Capture the cell that displays the provided text and extract its (x, y) central coordinate. 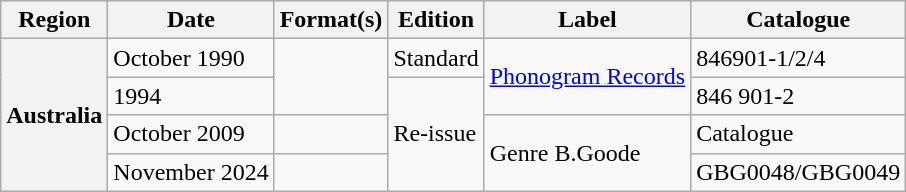
Australia (54, 115)
846901-1/2/4 (798, 58)
846 901-2 (798, 96)
Edition (436, 20)
GBG0048/GBG0049 (798, 172)
Region (54, 20)
Re-issue (436, 134)
October 1990 (191, 58)
Date (191, 20)
Phonogram Records (587, 77)
October 2009 (191, 134)
1994 (191, 96)
November 2024 (191, 172)
Genre B.Goode (587, 153)
Label (587, 20)
Standard (436, 58)
Format(s) (331, 20)
